Scan for the cell matching the given text and deliver its (x, y) coordinate at center. 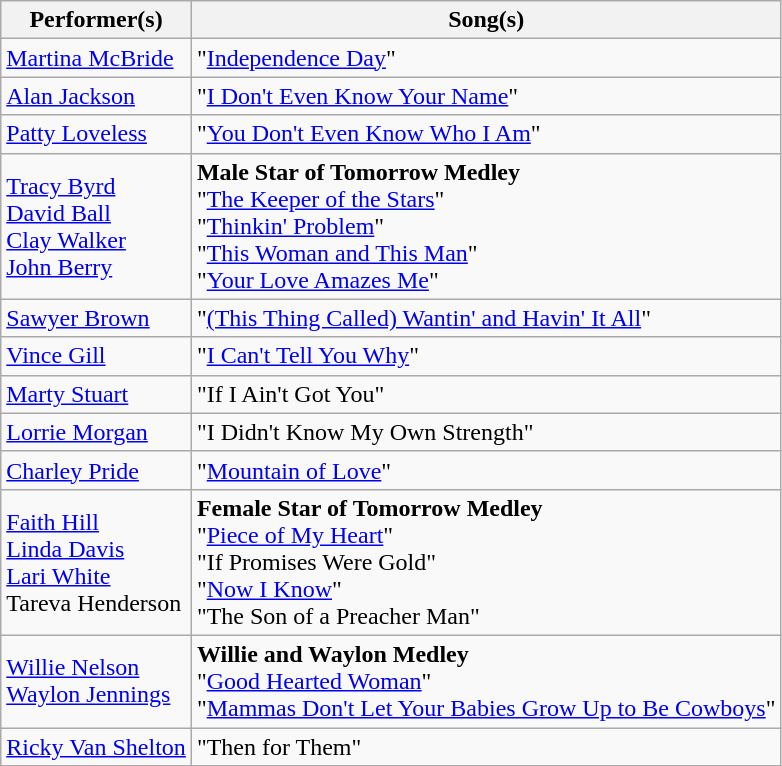
Martina McBride (96, 58)
"Independence Day" (486, 58)
Patty Loveless (96, 134)
Song(s) (486, 20)
"I Don't Even Know Your Name" (486, 96)
"I Didn't Know My Own Strength" (486, 432)
Female Star of Tomorrow Medley"Piece of My Heart""If Promises Were Gold""Now I Know""The Son of a Preacher Man" (486, 562)
Lorrie Morgan (96, 432)
Ricky Van Shelton (96, 747)
"Then for Them" (486, 747)
Vince Gill (96, 356)
"You Don't Even Know Who I Am" (486, 134)
Tracy ByrdDavid BallClay WalkerJohn Berry (96, 226)
Sawyer Brown (96, 318)
Marty Stuart (96, 394)
Charley Pride (96, 470)
Willie and Waylon Medley"Good Hearted Woman""Mammas Don't Let Your Babies Grow Up to Be Cowboys" (486, 681)
Performer(s) (96, 20)
"(This Thing Called) Wantin' and Havin' It All" (486, 318)
Faith HillLinda DavisLari WhiteTareva Henderson (96, 562)
Willie NelsonWaylon Jennings (96, 681)
Male Star of Tomorrow Medley"The Keeper of the Stars""Thinkin' Problem""This Woman and This Man""Your Love Amazes Me" (486, 226)
"Mountain of Love" (486, 470)
Alan Jackson (96, 96)
"If I Ain't Got You" (486, 394)
"I Can't Tell You Why" (486, 356)
